For the text-containing cell, return its midpoint in [X, Y] coordinate format. 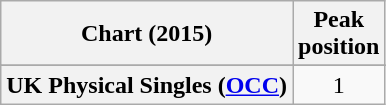
UK Physical Singles (OCC) [147, 85]
Peakposition [338, 34]
Chart (2015) [147, 34]
1 [338, 85]
